For the text-containing cell, return its midpoint in (x, y) coordinate format. 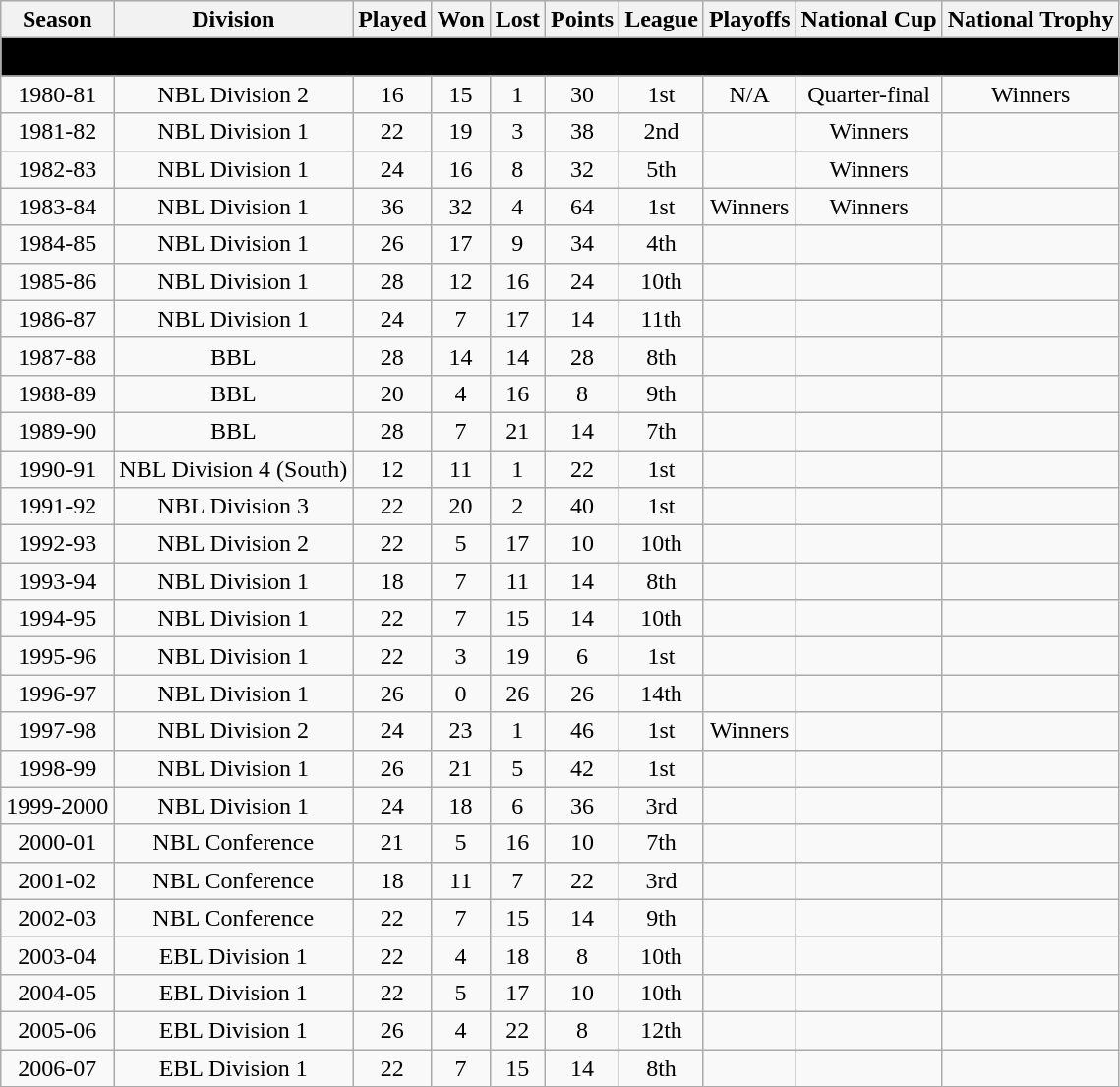
1988-89 (57, 393)
National Cup (869, 20)
League (662, 20)
46 (582, 731)
Division (234, 20)
64 (582, 207)
23 (460, 731)
1985-86 (57, 281)
Won (460, 20)
1983-84 (57, 207)
2001-02 (57, 880)
38 (582, 132)
N/A (749, 94)
1995-96 (57, 656)
2005-06 (57, 1030)
NBL Division 4 (South) (234, 469)
1980-81 (57, 94)
34 (582, 244)
4th (662, 244)
1982-83 (57, 169)
5th (662, 169)
Lost (517, 20)
2003-04 (57, 955)
1996-97 (57, 694)
2002-03 (57, 918)
1999-2000 (57, 806)
1984-85 (57, 244)
2004-05 (57, 993)
40 (582, 507)
2006-07 (57, 1067)
1987-88 (57, 356)
2000-01 (57, 843)
1986-87 (57, 319)
1998-99 (57, 768)
2nd (662, 132)
1993-94 (57, 581)
Points (582, 20)
Quarter-final (869, 94)
1992-93 (57, 544)
Season (57, 20)
9 (517, 244)
14th (662, 694)
0 (460, 694)
1991-92 (57, 507)
2 (517, 507)
1981-82 (57, 132)
Solent Stars (560, 57)
11th (662, 319)
NBL Division 3 (234, 507)
1997-98 (57, 731)
1994-95 (57, 619)
30 (582, 94)
Playoffs (749, 20)
12th (662, 1030)
Played (392, 20)
1990-91 (57, 469)
National Trophy (1031, 20)
42 (582, 768)
1989-90 (57, 431)
